Determine the [X, Y] coordinate at the center of the cell enclosing the given text.  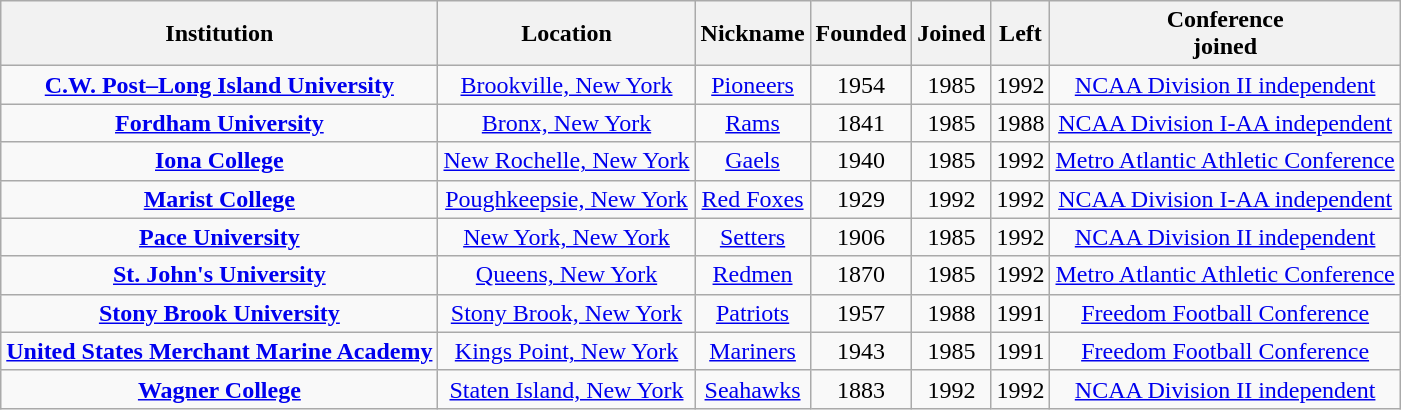
1870 [861, 275]
1929 [861, 199]
Left [1020, 34]
Staten Island, New York [566, 389]
St. John's University [220, 275]
Wagner College [220, 389]
Setters [752, 237]
Conferencejoined [1225, 34]
Red Foxes [752, 199]
1841 [861, 123]
Queens, New York [566, 275]
New York, New York [566, 237]
Gaels [752, 161]
Pace University [220, 237]
Kings Point, New York [566, 351]
Nickname [752, 34]
Institution [220, 34]
Marist College [220, 199]
1957 [861, 313]
1943 [861, 351]
Location [566, 34]
Brookville, New York [566, 85]
Seahawks [752, 389]
Stony Brook University [220, 313]
Mariners [752, 351]
1883 [861, 389]
1954 [861, 85]
Stony Brook, New York [566, 313]
Bronx, New York [566, 123]
Joined [952, 34]
Pioneers [752, 85]
New Rochelle, New York [566, 161]
Patriots [752, 313]
1940 [861, 161]
Rams [752, 123]
C.W. Post–Long Island University [220, 85]
Founded [861, 34]
Fordham University [220, 123]
Redmen [752, 275]
Poughkeepsie, New York [566, 199]
Iona College [220, 161]
1906 [861, 237]
United States Merchant Marine Academy [220, 351]
